Detect which cell encompasses the target text, then output its [x, y] center coordinate. 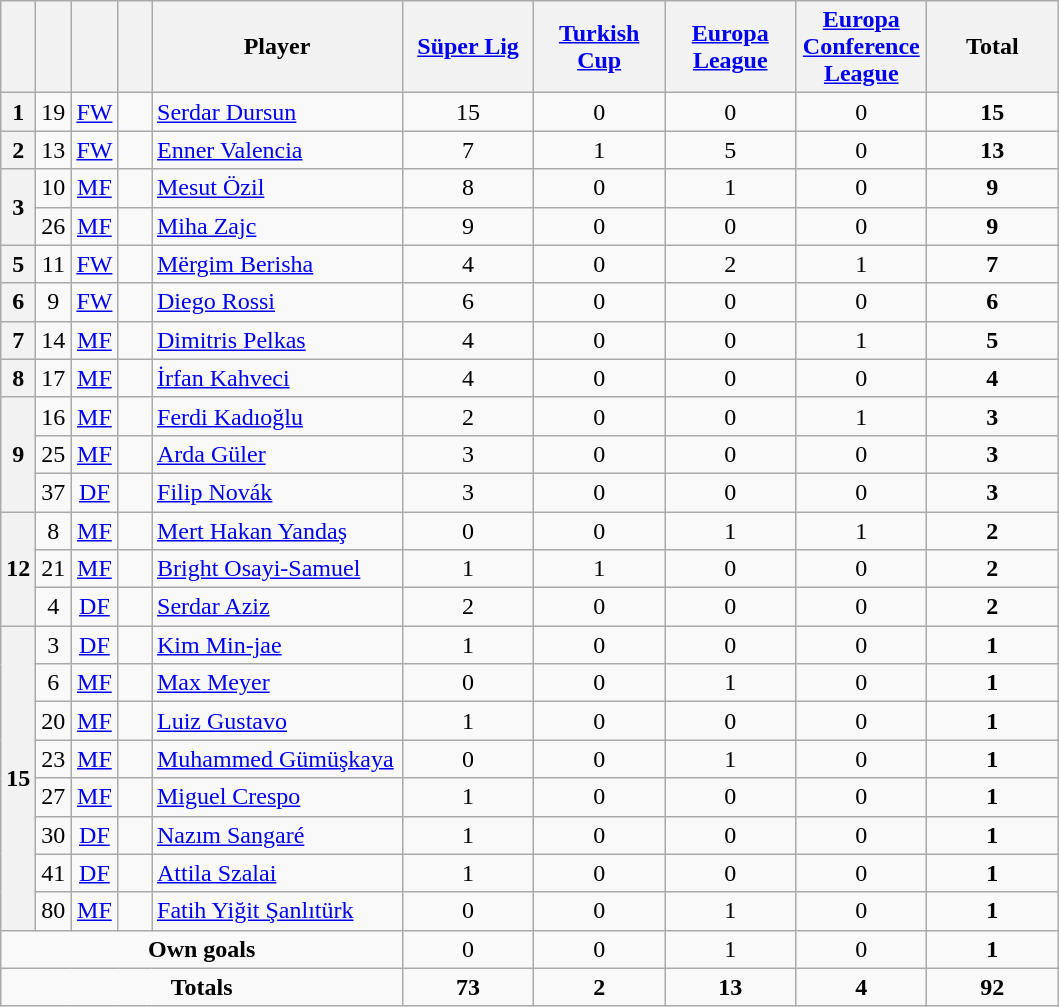
10 [54, 188]
73 [468, 987]
14 [54, 340]
16 [54, 416]
İrfan Kahveci [278, 378]
Kim Min-jae [278, 645]
Luiz Gustavo [278, 721]
27 [54, 797]
11 [54, 264]
37 [54, 492]
Süper Lig [468, 47]
21 [54, 569]
19 [54, 112]
Player [278, 47]
20 [54, 721]
Serdar Dursun [278, 112]
Attila Szalai [278, 873]
Dimitris Pelkas [278, 340]
Total [992, 47]
Europa League [730, 47]
Filip Novák [278, 492]
12 [18, 569]
Europa Conference League [862, 47]
92 [992, 987]
26 [54, 226]
Totals [202, 987]
Mërgim Berisha [278, 264]
Fatih Yiğit Şanlıtürk [278, 911]
Miha Zajc [278, 226]
Arda Güler [278, 454]
Ferdi Kadıoğlu [278, 416]
Enner Valencia [278, 150]
Mesut Özil [278, 188]
23 [54, 759]
Muhammed Gümüşkaya [278, 759]
25 [54, 454]
Nazım Sangaré [278, 835]
30 [54, 835]
41 [54, 873]
Serdar Aziz [278, 607]
Miguel Crespo [278, 797]
Turkish Cup [600, 47]
Bright Osayi-Samuel [278, 569]
Max Meyer [278, 683]
80 [54, 911]
Diego Rossi [278, 302]
17 [54, 378]
Mert Hakan Yandaş [278, 531]
Own goals [202, 949]
